Extract the [x, y] coordinate from the center of the cell holding the provided text.  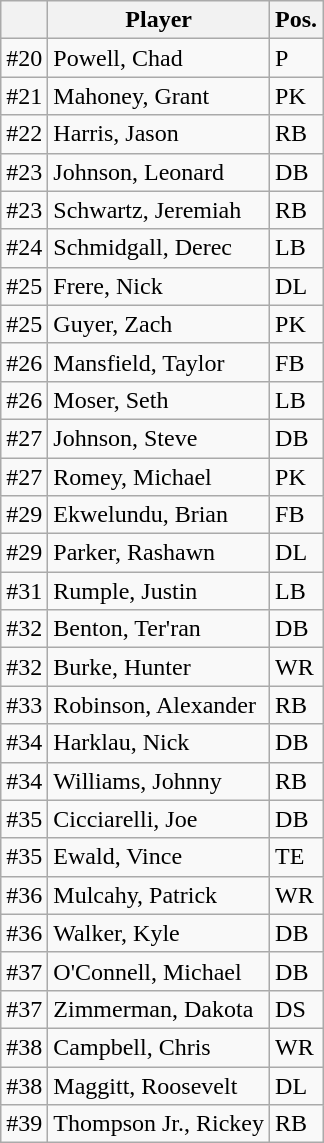
Cicciarelli, Joe [159, 819]
Guyer, Zach [159, 324]
#22 [24, 134]
Burke, Hunter [159, 667]
Parker, Rashawn [159, 553]
Johnson, Steve [159, 438]
Harris, Jason [159, 134]
Ekwelundu, Brian [159, 515]
Harklau, Nick [159, 743]
#39 [24, 1124]
Romey, Michael [159, 477]
Rumple, Justin [159, 591]
Powell, Chad [159, 58]
Walker, Kyle [159, 933]
Campbell, Chris [159, 1047]
Williams, Johnny [159, 781]
Frere, Nick [159, 286]
#24 [24, 248]
Moser, Seth [159, 400]
Thompson Jr., Rickey [159, 1124]
Mulcahy, Patrick [159, 895]
Zimmerman, Dakota [159, 1009]
Mansfield, Taylor [159, 362]
#21 [24, 96]
Johnson, Leonard [159, 172]
#33 [24, 705]
Benton, Ter'ran [159, 629]
Player [159, 20]
Maggitt, Roosevelt [159, 1085]
Robinson, Alexander [159, 705]
TE [296, 857]
P [296, 58]
Schwartz, Jeremiah [159, 210]
Ewald, Vince [159, 857]
Pos. [296, 20]
#20 [24, 58]
O'Connell, Michael [159, 971]
DS [296, 1009]
Schmidgall, Derec [159, 248]
#31 [24, 591]
Mahoney, Grant [159, 96]
